Determine the [X, Y] coordinate at the center of the cell enclosing the given text.  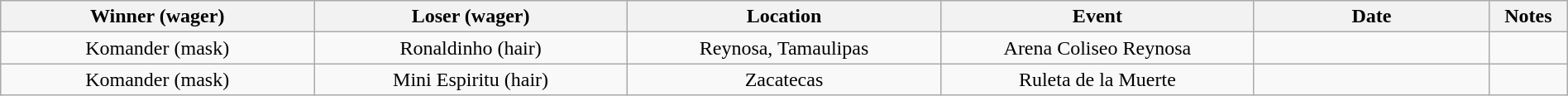
Ruleta de la Muerte [1097, 79]
Location [784, 17]
Reynosa, Tamaulipas [784, 48]
Notes [1528, 17]
Event [1097, 17]
Zacatecas [784, 79]
Arena Coliseo Reynosa [1097, 48]
Winner (wager) [157, 17]
Date [1371, 17]
Ronaldinho (hair) [471, 48]
Mini Espiritu (hair) [471, 79]
Loser (wager) [471, 17]
